Output the [x, y] coordinate of the center of the cell containing the given text.  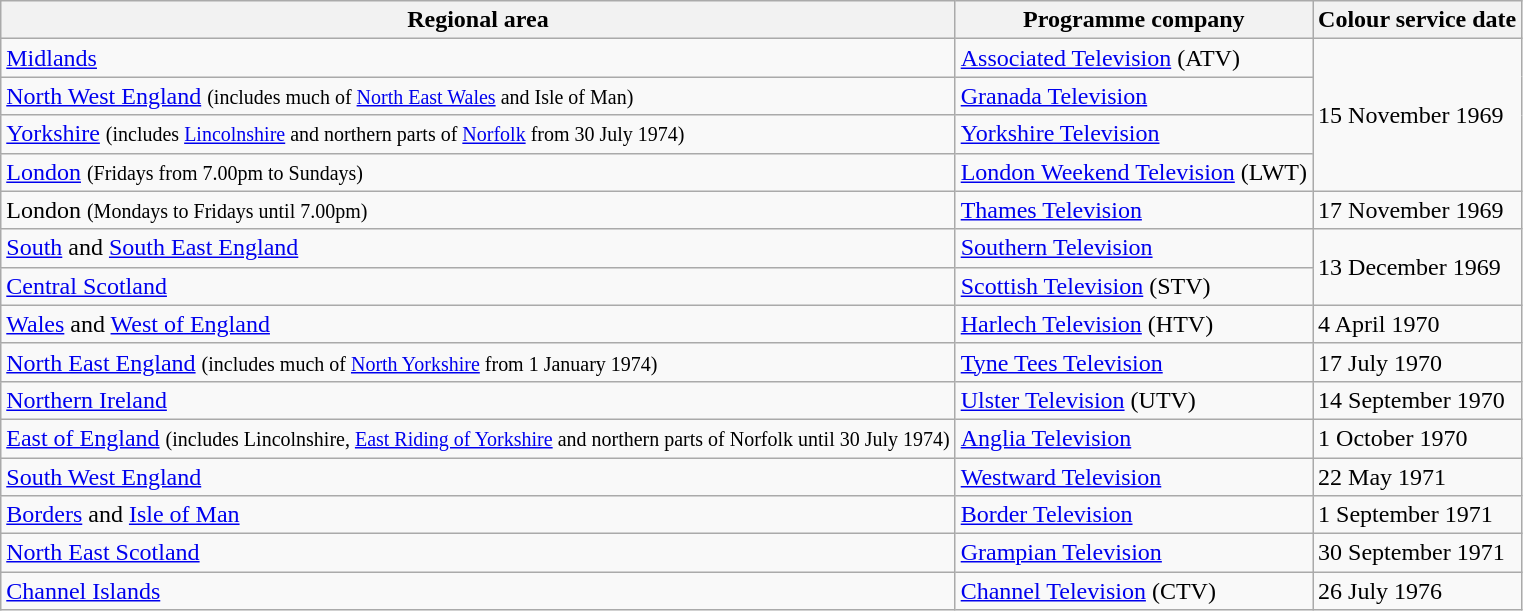
1 October 1970 [1418, 438]
17 July 1970 [1418, 362]
Northern Ireland [478, 400]
Thames Television [1134, 210]
London (Mondays to Fridays until 7.00pm) [478, 210]
22 May 1971 [1418, 477]
Southern Television [1134, 248]
13 December 1969 [1418, 267]
South and South East England [478, 248]
Harlech Television (HTV) [1134, 324]
Channel Islands [478, 591]
1 September 1971 [1418, 515]
Colour service date [1418, 20]
London Weekend Television (LWT) [1134, 172]
Anglia Television [1134, 438]
Tyne Tees Television [1134, 362]
Ulster Television (UTV) [1134, 400]
Central Scotland [478, 286]
Associated Television (ATV) [1134, 58]
30 September 1971 [1418, 553]
Granada Television [1134, 96]
North East England (includes much of North Yorkshire from 1 January 1974) [478, 362]
Programme company [1134, 20]
Border Television [1134, 515]
Midlands [478, 58]
Scottish Television (STV) [1134, 286]
London (Fridays from 7.00pm to Sundays) [478, 172]
East of England (includes Lincolnshire, East Riding of Yorkshire and northern parts of Norfolk until 30 July 1974) [478, 438]
North West England (includes much of North East Wales and Isle of Man) [478, 96]
Grampian Television [1134, 553]
Wales and West of England [478, 324]
26 July 1976 [1418, 591]
14 September 1970 [1418, 400]
17 November 1969 [1418, 210]
Channel Television (CTV) [1134, 591]
Yorkshire (includes Lincolnshire and northern parts of Norfolk from 30 July 1974) [478, 134]
15 November 1969 [1418, 115]
South West England [478, 477]
Yorkshire Television [1134, 134]
Westward Television [1134, 477]
Regional area [478, 20]
4 April 1970 [1418, 324]
North East Scotland [478, 553]
Borders and Isle of Man [478, 515]
